Pinpoint the cell where the given text exists, returning its [X, Y] midpoint coordinate. 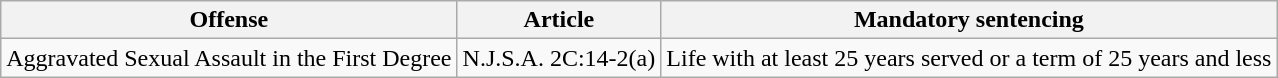
Life with at least 25 years served or a term of 25 years and less [969, 58]
Offense [229, 20]
Aggravated Sexual Assault in the First Degree [229, 58]
Article [559, 20]
N.J.S.A. 2C:14-2(a) [559, 58]
Mandatory sentencing [969, 20]
